Return (X, Y) of the center of cell containing provided text 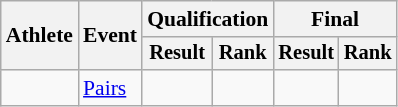
Athlete (40, 36)
Qualification (208, 19)
Event (110, 36)
Final (334, 19)
Pairs (110, 88)
